Return (x, y) of the center of cell containing provided text 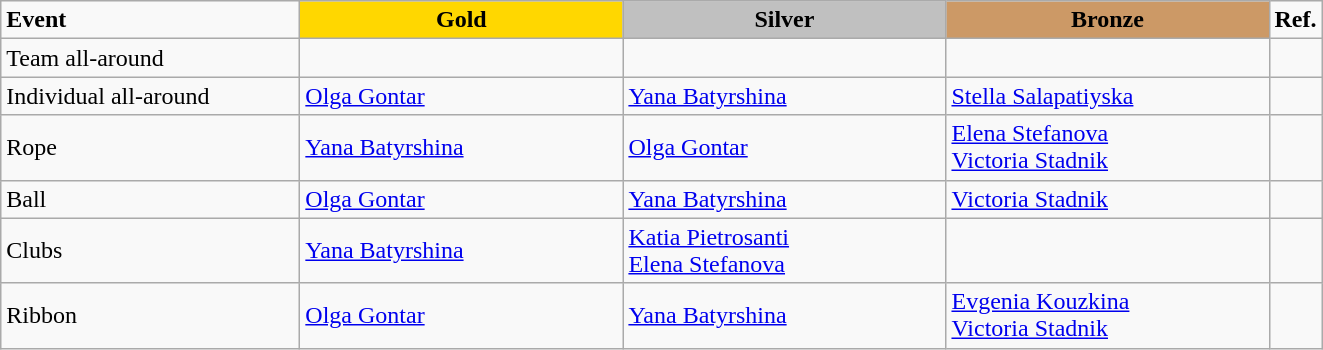
Rope (150, 148)
Ribbon (150, 316)
Ball (150, 199)
Gold (462, 20)
Ref. (1296, 20)
Clubs (150, 250)
Bronze (1108, 20)
Event (150, 20)
Victoria Stadnik (1108, 199)
Silver (784, 20)
Evgenia Kouzkina Victoria Stadnik (1108, 316)
Elena Stefanova Victoria Stadnik (1108, 148)
Individual all-around (150, 96)
Stella Salapatiyska (1108, 96)
Katia Pietrosanti Elena Stefanova (784, 250)
Team all-around (150, 58)
